Identify which cell holds the provided text, then report its [x, y] central coordinate. 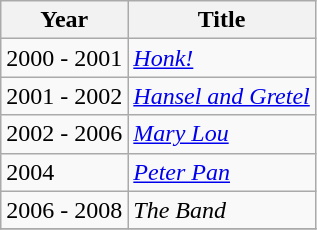
2000 - 2001 [64, 58]
Title [222, 20]
2006 - 2008 [64, 210]
The Band [222, 210]
2001 - 2002 [64, 96]
2002 - 2006 [64, 134]
Peter Pan [222, 172]
Mary Lou [222, 134]
2004 [64, 172]
Year [64, 20]
Honk! [222, 58]
Hansel and Gretel [222, 96]
